Capture the cell that displays the provided text and extract its (X, Y) central coordinate. 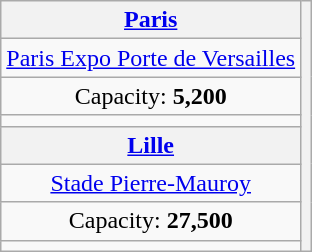
Paris Expo Porte de Versailles (151, 58)
Lille (151, 145)
Capacity: 27,500 (151, 221)
Paris (151, 20)
Stade Pierre-Mauroy (151, 183)
Capacity: 5,200 (151, 96)
